From the cell containing the given text, extract its center point as [X, Y] coordinate. 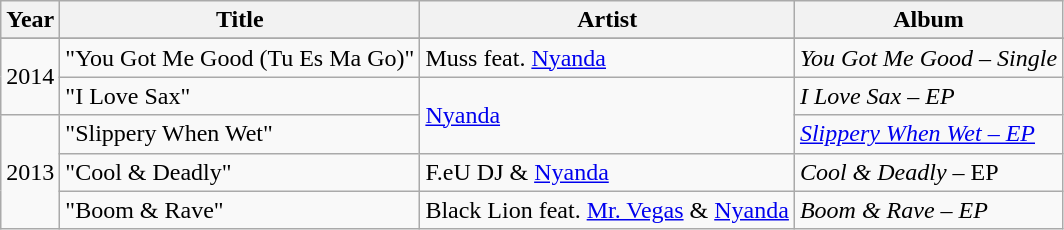
"Boom & Rave" [240, 210]
Title [240, 20]
Muss feat. Nyanda [608, 58]
Artist [608, 20]
"Slippery When Wet" [240, 134]
Cool & Deadly – EP [928, 172]
Slippery When Wet – EP [928, 134]
Year [30, 20]
2013 [30, 172]
I Love Sax – EP [928, 96]
You Got Me Good – Single [928, 58]
Black Lion feat. Mr. Vegas & Nyanda [608, 210]
"You Got Me Good (Tu Es Ma Go)" [240, 58]
F.eU DJ & Nyanda [608, 172]
Album [928, 20]
Nyanda [608, 115]
"Cool & Deadly" [240, 172]
Boom & Rave – EP [928, 210]
"I Love Sax" [240, 96]
2014 [30, 77]
